Locate the cell with the specified text and output its [X, Y] center coordinate. 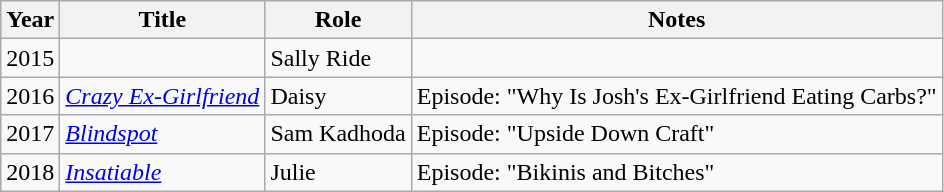
2015 [30, 58]
Year [30, 20]
Role [338, 20]
2017 [30, 134]
Notes [676, 20]
2016 [30, 96]
Sam Kadhoda [338, 134]
Episode: "Bikinis and Bitches" [676, 172]
Title [162, 20]
Episode: "Upside Down Craft" [676, 134]
Episode: "Why Is Josh's Ex-Girlfriend Eating Carbs?" [676, 96]
Crazy Ex-Girlfriend [162, 96]
2018 [30, 172]
Blindspot [162, 134]
Insatiable [162, 172]
Daisy [338, 96]
Sally Ride [338, 58]
Julie [338, 172]
